Identify which cell holds the provided text, then report its (x, y) central coordinate. 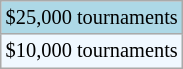
$25,000 tournaments (92, 17)
$10,000 tournaments (92, 51)
